Search for the cell housing the specified text and yield its [x, y] center coordinate. 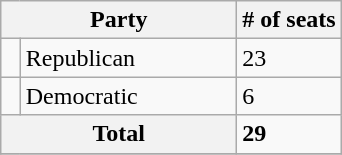
Party [119, 20]
29 [289, 134]
Republican [128, 58]
Total [119, 134]
23 [289, 58]
6 [289, 96]
# of seats [289, 20]
Democratic [128, 96]
